Find where the given text appears and provide that cell's center as (x, y) coordinate. 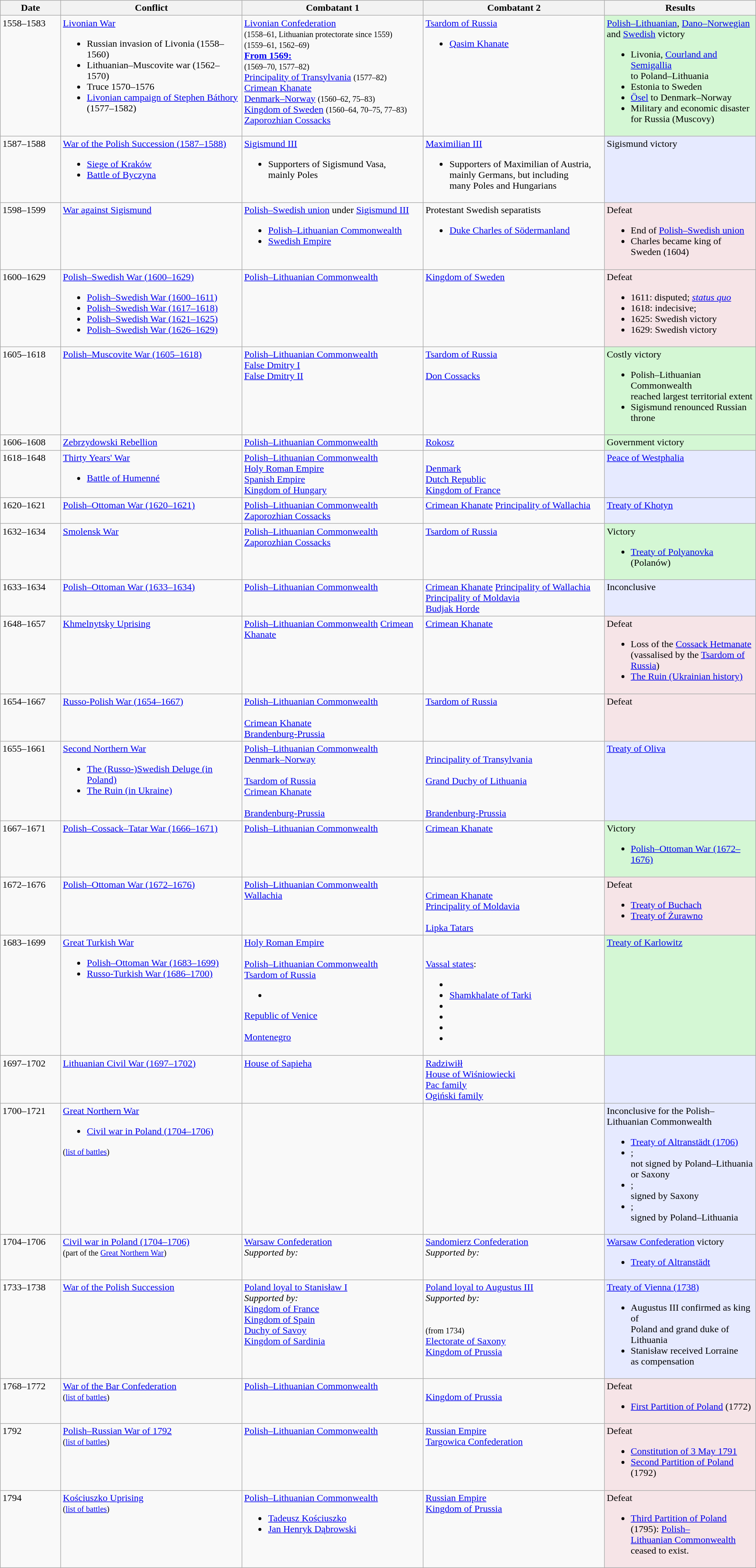
1792 (31, 1457)
1605–1618 (31, 391)
DefeatConstitution of 3 May 1791Second Partition of Poland (1792) (680, 1457)
Costly victoryPolish–Lithuanian Commonwealthreached largest territorial extentSigismund renounced Russian throne (680, 391)
War of the Polish Succession (1587–1588)Siege of KrakówBattle of Byczyna (152, 169)
1618–1648 (31, 474)
Date (31, 8)
Lithuanian Civil War (1697–1702) (152, 1080)
Crimean Khanate Principality of MoldaviaLipka Tatars (514, 906)
Russian EmpireTargowica Confederation (514, 1457)
Crimean Khanate Principality of Wallachia (514, 511)
Smolensk War (152, 551)
1794 (31, 1529)
Tsardom of RussiaQasim Khanate (514, 76)
1632–1634 (31, 551)
Vassal states:Shamkhalate of Tarki (514, 995)
Civil war in Poland (1704–1706)(part of the Great Northern War) (152, 1257)
Sandomierz ConfederationSupported by: (514, 1257)
Kingdom of Prussia (514, 1401)
War of the Bar Confederation(list of battles) (152, 1401)
Russo-Polish War (1654–1667) (152, 717)
1620–1621 (31, 511)
1683–1699 (31, 995)
Polish–Cossack–Tatar War (1666–1671) (152, 849)
Treaty of Vienna (1738)Augustus III confirmed as king ofPoland and grand duke of LithuaniaStanisław received Lorraineas compensation (680, 1329)
Zebrzydowski Rebellion (152, 442)
DefeatFirst Partition of Poland (1772) (680, 1401)
Defeat (680, 717)
War against Sigismund (152, 236)
Polish–Lithuanian Commonwealth Crimean Khanate Brandenburg-Prussia (333, 717)
Polish–Ottoman War (1620–1621) (152, 511)
Results (680, 8)
Russian Empire Kingdom of Prussia (514, 1529)
Polish–Lithuanian CommonwealthTadeusz KościuszkoJan Henryk Dąbrowski (333, 1529)
Kościuszko Uprising(list of battles) (152, 1529)
1558–1583 (31, 76)
1655–1661 (31, 781)
Sigismund IIISupporters of Sigismund Vasa,mainly Poles (333, 169)
Polish–Lithuanian Commonwealth Wallachia (333, 906)
Polish–Lithuanian CommonwealthFalse Dmitry IFalse Dmitry II (333, 391)
Polish–Lithuanian Commonwealth Crimean Khanate (333, 655)
Inconclusive (680, 598)
Great Northern WarCivil war in Poland (1704–1706)(list of battles) (152, 1169)
Great Turkish WarPolish–Ottoman War (1683–1699)Russo-Turkish War (1686–1700) (152, 995)
1700–1721 (31, 1169)
1667–1671 (31, 849)
Warsaw ConfederationSupported by: (333, 1257)
VictoryTreaty of Polyanovka (Polanów) (680, 551)
1697–1702 (31, 1080)
DefeatEnd of Polish–Swedish unionCharles became king of Sweden (1604) (680, 236)
Polish–Lithuanian Commonwealth Denmark–Norway Tsardom of Russia Crimean Khanate Brandenburg-Prussia (333, 781)
Polish–Muscovite War (1605–1618) (152, 391)
1648–1657 (31, 655)
1600–1629 (31, 308)
Thirty Years' WarBattle of Humenné (152, 474)
Crimean Khanate Principality of Wallachia Principality of Moldavia Budjak Horde (514, 598)
Defeat1611: disputed; status quo1618: indecisive;1625: Swedish victory1629: Swedish victory (680, 308)
1606–1608 (31, 442)
Kingdom of Sweden (514, 308)
Poland loyal to Stanisław ISupported by: Kingdom of France Kingdom of Spain Duchy of Savoy Kingdom of Sardinia (333, 1329)
Denmark Dutch Republic Kingdom of France (514, 474)
Combatant 1 (333, 8)
Treaty of Karlowitz (680, 995)
Conflict (152, 8)
Tsardom of RussiaDon Cossacks (514, 391)
Polish–Lithuanian Commonwealth Holy Roman Empire Spanish Empire Kingdom of Hungary (333, 474)
Polish–Ottoman War (1672–1676) (152, 906)
Rokosz (514, 442)
Second Northern WarThe (Russo-)Swedish Deluge (in Poland)The Ruin (in Ukraine) (152, 781)
1633–1634 (31, 598)
Treaty of Oliva (680, 781)
Khmelnytsky Uprising (152, 655)
1587–1588 (31, 169)
1598–1599 (31, 236)
Treaty of Khotyn (680, 511)
1672–1676 (31, 906)
1768–1772 (31, 1401)
1654–1667 (31, 717)
Combatant 2 (514, 8)
War of the Polish Succession (152, 1329)
DefeatLoss of the Cossack Hetmanate(vassalised by the Tsardom of Russia)The Ruin (Ukrainian history) (680, 655)
Warsaw Confederation victoryTreaty of Altranstädt (680, 1257)
1704–1706 (31, 1257)
Polish–Ottoman War (1633–1634) (152, 598)
Holy Roman Empire Polish–Lithuanian Commonwealth Tsardom of Russia Republic of Venice Montenegro (333, 995)
1733–1738 (31, 1329)
RadziwiłłHouse of WiśniowieckiPac familyOgiński family (514, 1080)
Principality of Transylvania Grand Duchy of Lithuania Brandenburg-Prussia (514, 781)
Protestant Swedish separatistsDuke Charles of Södermanland (514, 236)
Polish–Russian War of 1792(list of battles) (152, 1457)
House of Sapieha (333, 1080)
DefeatTreaty of BuchachTreaty of Żurawno (680, 906)
Maximilian IIISupporters of Maximilian of Austria,mainly Germans, but includingmany Poles and Hungarians (514, 169)
Poland loyal to Augustus IIISupported by: (from 1734) Electorate of Saxony Kingdom of Prussia (514, 1329)
VictoryPolish–Ottoman War (1672–1676) (680, 849)
Peace of Westphalia (680, 474)
Sigismund victory (680, 169)
Polish–Swedish union under Sigismund III Polish–Lithuanian Commonwealth Swedish Empire (333, 236)
Government victory (680, 442)
DefeatThird Partition of Poland (1795): Polish–Lithuanian Commonwealth ceased to exist. (680, 1529)
